Capture the cell that displays the provided text and extract its [x, y] central coordinate. 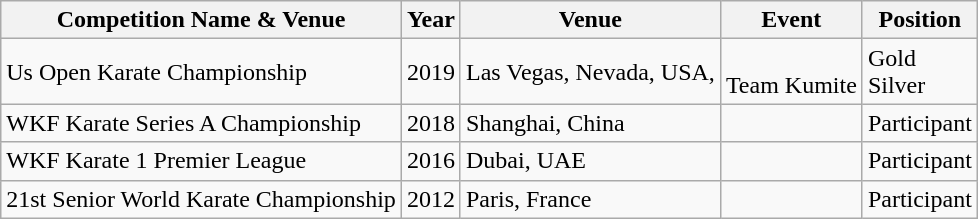
Shanghai, China [590, 123]
Us Open Karate Championship [202, 72]
Team Kumite [791, 72]
Las Vegas, Nevada, USA, [590, 72]
Venue [590, 20]
Position [920, 20]
WKF Karate 1 Premier League [202, 161]
GoldSilver [920, 72]
2016 [430, 161]
2019 [430, 72]
2012 [430, 199]
Competition Name & Venue [202, 20]
Event [791, 20]
Year [430, 20]
21st Senior World Karate Championship [202, 199]
Paris, France [590, 199]
WKF Karate Series A Championship [202, 123]
Dubai, UAE [590, 161]
2018 [430, 123]
